Find where the given text appears and provide that cell's center as (X, Y) coordinate. 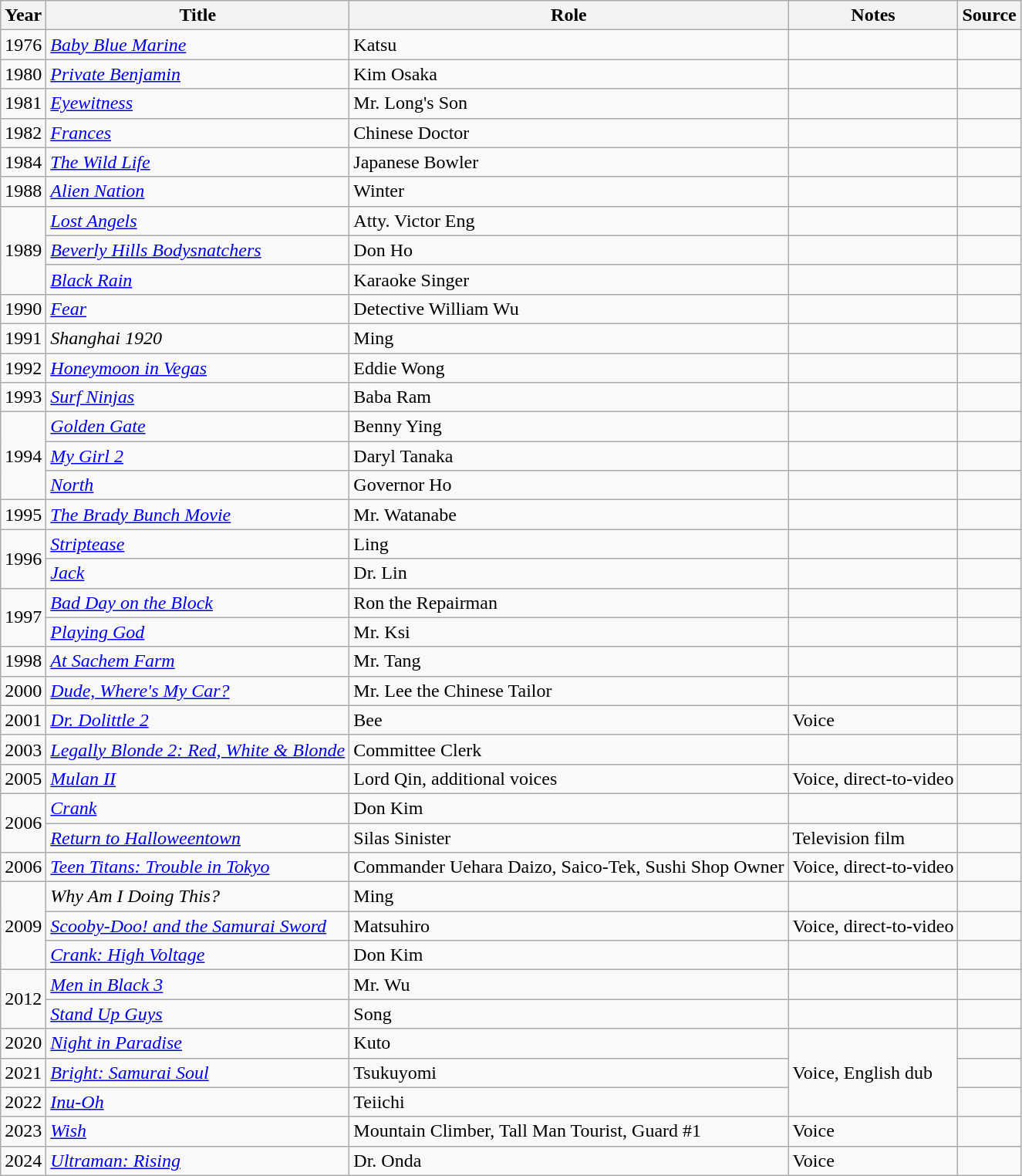
1980 (23, 74)
1989 (23, 250)
2000 (23, 691)
Song (569, 1014)
2009 (23, 926)
Notes (873, 15)
Detective William Wu (569, 309)
Eyewitness (197, 103)
Mulan II (197, 779)
Striptease (197, 544)
Black Rain (197, 279)
Kuto (569, 1043)
Beverly Hills Bodysnatchers (197, 250)
Teen Titans: Trouble in Tokyo (197, 867)
2023 (23, 1131)
1998 (23, 661)
Night in Paradise (197, 1043)
Japanese Bowler (569, 162)
Mr. Lee the Chinese Tailor (569, 691)
Television film (873, 837)
2021 (23, 1073)
Karaoke Singer (569, 279)
Private Benjamin (197, 74)
1993 (23, 397)
1992 (23, 368)
Surf Ninjas (197, 397)
Ultraman: Rising (197, 1161)
Lord Qin, additional voices (569, 779)
Dr. Lin (569, 573)
Mr. Watanabe (569, 515)
Ling (569, 544)
Crank: High Voltage (197, 955)
Teiichi (569, 1102)
North (197, 485)
Eddie Wong (569, 368)
The Brady Bunch Movie (197, 515)
Baby Blue Marine (197, 45)
Mr. Ksi (569, 632)
Bad Day on the Block (197, 603)
1995 (23, 515)
Bee (569, 720)
Baba Ram (569, 397)
Lost Angels (197, 221)
Fear (197, 309)
Wish (197, 1131)
Benny Ying (569, 427)
Mr. Wu (569, 985)
Kim Osaka (569, 74)
Atty. Victor Eng (569, 221)
Silas Sinister (569, 837)
Honeymoon in Vegas (197, 368)
Daryl Tanaka (569, 456)
1981 (23, 103)
Stand Up Guys (197, 1014)
Source (989, 15)
1997 (23, 617)
Role (569, 15)
Mr. Long's Son (569, 103)
1976 (23, 45)
Bright: Samurai Soul (197, 1073)
2003 (23, 749)
Mountain Climber, Tall Man Tourist, Guard #1 (569, 1131)
Don Ho (569, 250)
Legally Blonde 2: Red, White & Blonde (197, 749)
Dr. Dolittle 2 (197, 720)
Playing God (197, 632)
1984 (23, 162)
At Sachem Farm (197, 661)
2022 (23, 1102)
Commander Uehara Daizo, Saico-Tek, Sushi Shop Owner (569, 867)
Jack (197, 573)
1991 (23, 338)
1994 (23, 456)
Golden Gate (197, 427)
Men in Black 3 (197, 985)
Return to Halloweentown (197, 837)
Winter (569, 191)
Year (23, 15)
1982 (23, 133)
Crank (197, 808)
My Girl 2 (197, 456)
Alien Nation (197, 191)
2020 (23, 1043)
Dude, Where's My Car? (197, 691)
Tsukuyomi (569, 1073)
Shanghai 1920 (197, 338)
2012 (23, 999)
The Wild Life (197, 162)
Committee Clerk (569, 749)
2005 (23, 779)
Ron the Repairman (569, 603)
Inu-Oh (197, 1102)
Matsuhiro (569, 926)
Voice, English dub (873, 1073)
Title (197, 15)
Dr. Onda (569, 1161)
2024 (23, 1161)
Governor Ho (569, 485)
1988 (23, 191)
1990 (23, 309)
2001 (23, 720)
1996 (23, 559)
Mr. Tang (569, 661)
Scooby-Doo! and the Samurai Sword (197, 926)
Frances (197, 133)
Katsu (569, 45)
Chinese Doctor (569, 133)
Why Am I Doing This? (197, 897)
